Provide the (X, Y) coordinate of the cell's center where the given text is located.  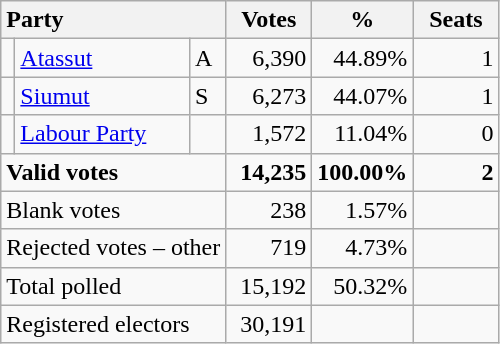
11.04% (362, 134)
1.57% (362, 210)
4.73% (362, 248)
719 (269, 248)
A (208, 58)
Seats (456, 20)
Labour Party (102, 134)
% (362, 20)
50.32% (362, 286)
44.89% (362, 58)
Party (114, 20)
0 (456, 134)
30,191 (269, 324)
Registered electors (114, 324)
1,572 (269, 134)
S (208, 96)
Total polled (114, 286)
Siumut (102, 96)
Atassut (102, 58)
Votes (269, 20)
Rejected votes – other (114, 248)
100.00% (362, 172)
238 (269, 210)
Valid votes (114, 172)
6,390 (269, 58)
2 (456, 172)
Blank votes (114, 210)
6,273 (269, 96)
15,192 (269, 286)
14,235 (269, 172)
44.07% (362, 96)
